Determine the [x, y] coordinate at the center of the cell enclosing the given text.  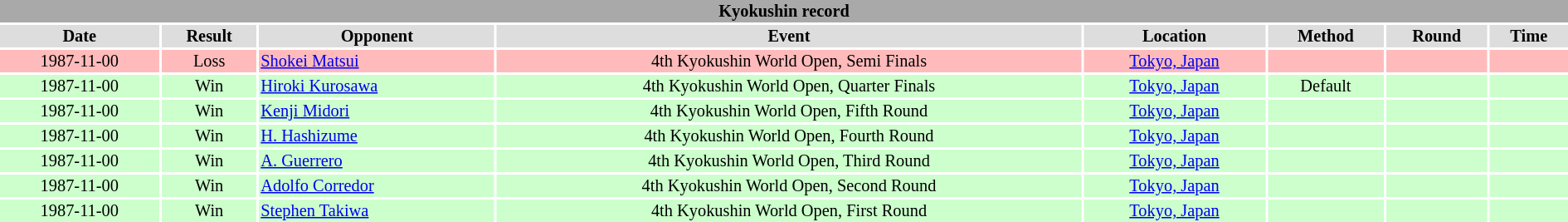
Hiroki Kurosawa [377, 86]
Default [1326, 86]
Date [80, 37]
4th Kyokushin World Open, Semi Finals [789, 62]
4th Kyokushin World Open, First Round [789, 211]
Time [1529, 37]
Adolfo Corredor [377, 186]
Location [1175, 37]
4th Kyokushin World Open, Quarter Finals [789, 86]
Method [1326, 37]
Round [1437, 37]
Result [209, 37]
Kyokushin record [784, 12]
4th Kyokushin World Open, Second Round [789, 186]
H. Hashizume [377, 136]
4th Kyokushin World Open, Third Round [789, 161]
Shokei Matsui [377, 62]
Kenji Midori [377, 111]
Opponent [377, 37]
A. Guerrero [377, 161]
Event [789, 37]
Stephen Takiwa [377, 211]
4th Kyokushin World Open, Fifth Round [789, 111]
4th Kyokushin World Open, Fourth Round [789, 136]
Loss [209, 62]
